Pinpoint the cell where the given text exists, returning its (X, Y) midpoint coordinate. 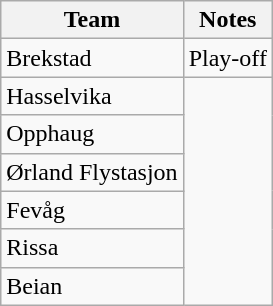
Rissa (92, 248)
Notes (228, 20)
Opphaug (92, 134)
Brekstad (92, 58)
Beian (92, 286)
Ørland Flystasjon (92, 172)
Team (92, 20)
Fevåg (92, 210)
Play-off (228, 58)
Hasselvika (92, 96)
